Scan for the cell matching the given text and deliver its [X, Y] coordinate at center. 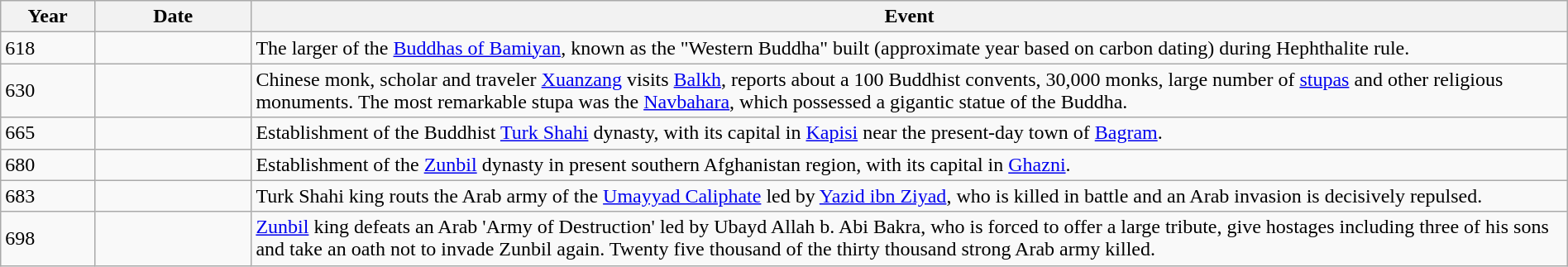
Year [48, 17]
665 [48, 133]
683 [48, 196]
Event [910, 17]
The larger of the Buddhas of Bamiyan, known as the "Western Buddha" built (approximate year based on carbon dating) during Hephthalite rule. [910, 48]
Establishment of the Zunbil dynasty in present southern Afghanistan region, with its capital in Ghazni. [910, 164]
Establishment of the Buddhist Turk Shahi dynasty, with its capital in Kapisi near the present-day town of Bagram. [910, 133]
680 [48, 164]
698 [48, 238]
Date [172, 17]
630 [48, 91]
618 [48, 48]
